Detect which cell encompasses the target text, then output its [X, Y] center coordinate. 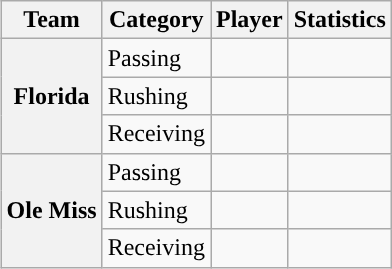
Statistics [340, 20]
Team [52, 20]
Ole Miss [52, 210]
Category [156, 20]
Player [249, 20]
Florida [52, 96]
